Capture the cell that displays the provided text and extract its (x, y) central coordinate. 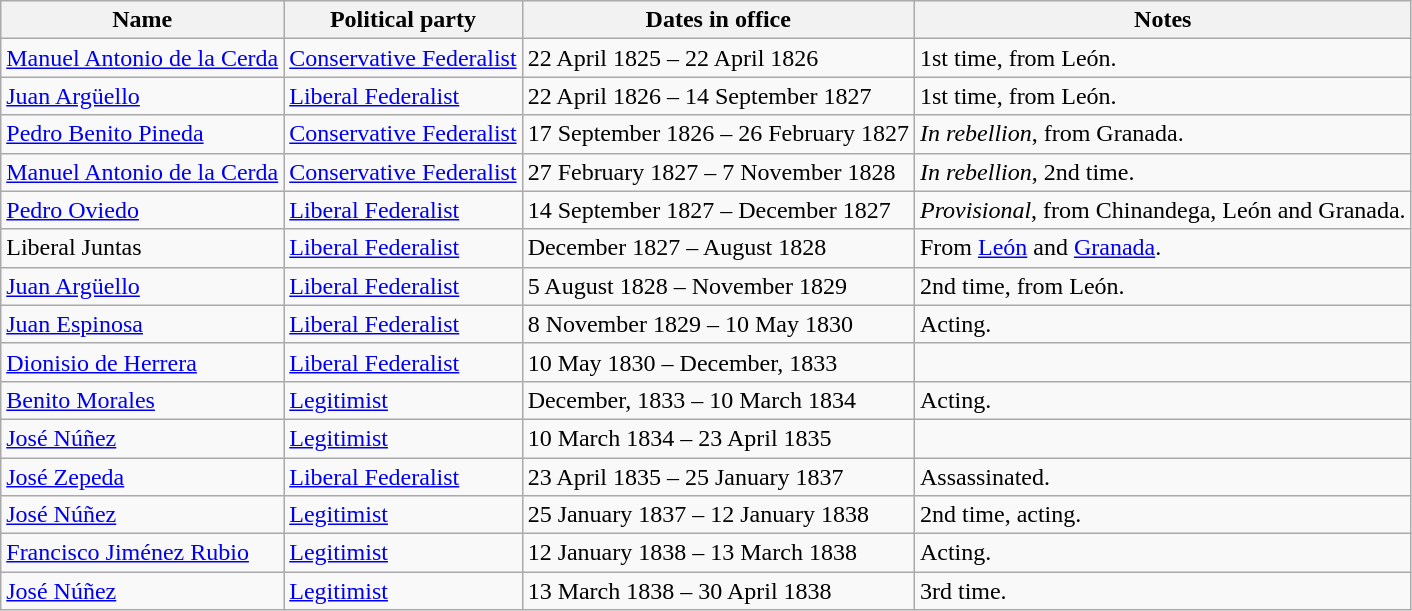
Name (142, 20)
Notes (1162, 20)
10 March 1834 – 23 April 1835 (718, 438)
Liberal Juntas (142, 248)
Benito Morales (142, 400)
Dates in office (718, 20)
Assassinated. (1162, 477)
22 April 1826 – 14 September 1827 (718, 96)
27 February 1827 – 7 November 1828 (718, 172)
2nd time, acting. (1162, 515)
2nd time, from León. (1162, 286)
25 January 1837 – 12 January 1838 (718, 515)
Pedro Oviedo (142, 210)
Provisional, from Chinandega, León and Granada. (1162, 210)
In rebellion, 2nd time. (1162, 172)
December 1827 – August 1828 (718, 248)
5 August 1828 – November 1829 (718, 286)
Dionisio de Herrera (142, 362)
Pedro Benito Pineda (142, 134)
8 November 1829 – 10 May 1830 (718, 324)
From León and Granada. (1162, 248)
17 September 1826 – 26 February 1827 (718, 134)
José Zepeda (142, 477)
14 September 1827 – December 1827 (718, 210)
13 March 1838 – 30 April 1838 (718, 591)
22 April 1825 – 22 April 1826 (718, 58)
12 January 1838 – 13 March 1838 (718, 553)
Francisco Jiménez Rubio (142, 553)
December, 1833 – 10 March 1834 (718, 400)
In rebellion, from Granada. (1162, 134)
Political party (403, 20)
10 May 1830 – December, 1833 (718, 362)
Juan Espinosa (142, 324)
23 April 1835 – 25 January 1837 (718, 477)
3rd time. (1162, 591)
